Capture the cell that displays the provided text and extract its [x, y] central coordinate. 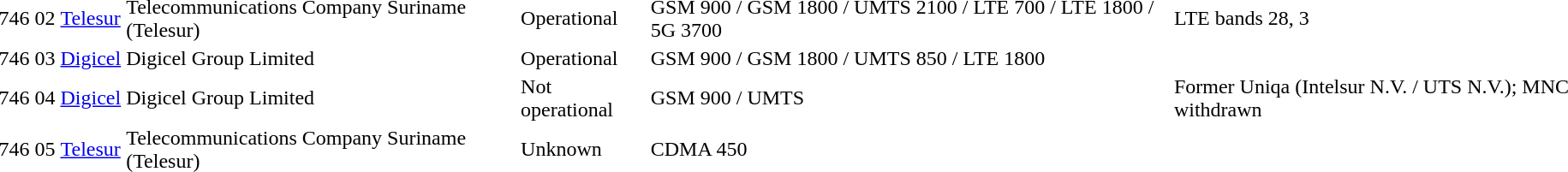
GSM 900 / GSM 1800 / UMTS 850 / LTE 1800 [909, 58]
04 [45, 98]
Not operational [584, 98]
GSM 900 / UMTS [909, 98]
03 [45, 58]
Operational [584, 58]
